Scan for the cell matching the given text and deliver its (X, Y) coordinate at center. 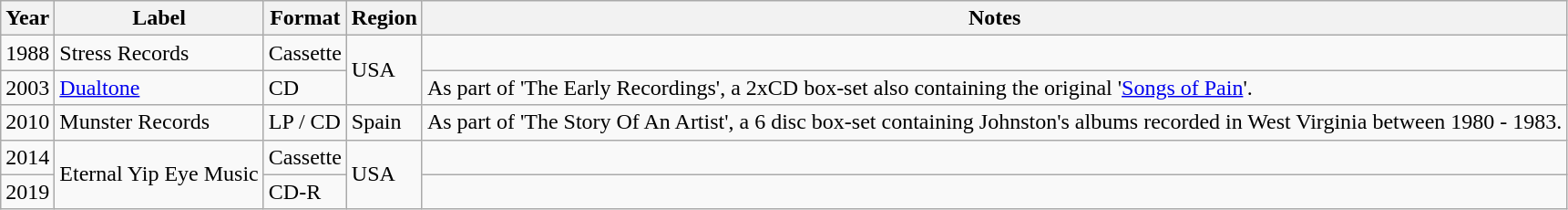
As part of 'The Early Recordings', a 2xCD box-set also containing the original 'Songs of Pain'. (994, 88)
CD-R (304, 192)
Stress Records (159, 53)
2014 (27, 157)
CD (304, 88)
2019 (27, 192)
Format (304, 18)
Munster Records (159, 122)
Region (384, 18)
Spain (384, 122)
2010 (27, 122)
Dualtone (159, 88)
Notes (994, 18)
LP / CD (304, 122)
1988 (27, 53)
Label (159, 18)
Year (27, 18)
2003 (27, 88)
Eternal Yip Eye Music (159, 174)
As part of 'The Story Of An Artist', a 6 disc box-set containing Johnston's albums recorded in West Virginia between 1980 - 1983. (994, 122)
